Scan for the cell matching the given text and deliver its [x, y] coordinate at center. 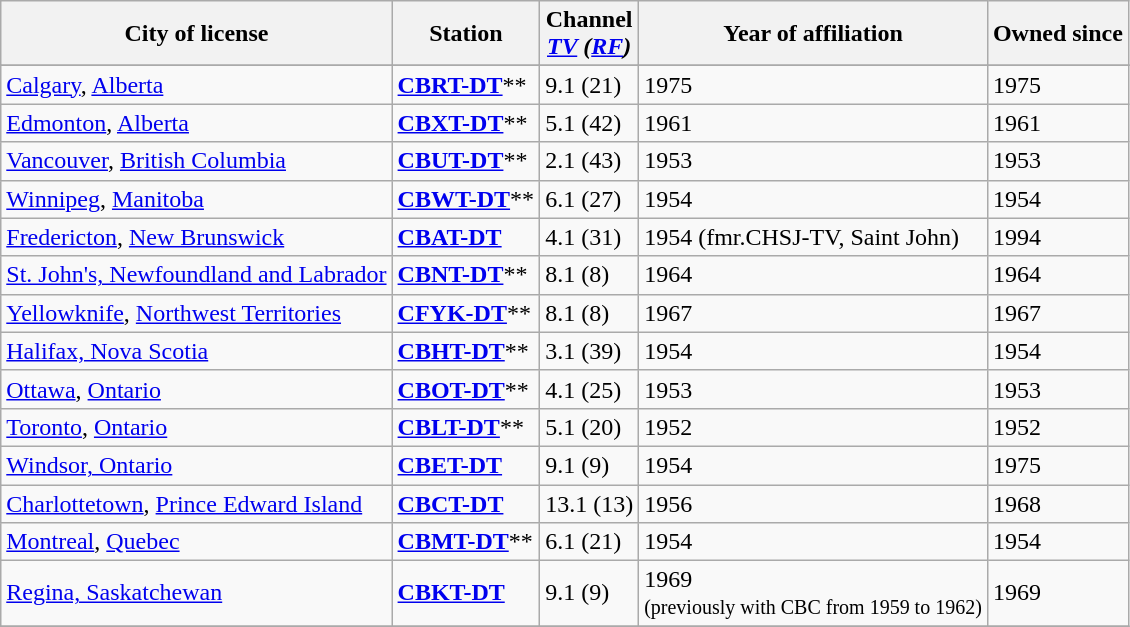
Fredericton, New Brunswick [196, 237]
CBAT-DT [466, 237]
5.1 (20) [590, 427]
Charlottetown, Prince Edward Island [196, 503]
Station [466, 34]
CBRT-DT** [466, 85]
5.1 (42) [590, 123]
CBOT-DT** [466, 389]
1969 [1058, 594]
Toronto, Ontario [196, 427]
6.1 (27) [590, 199]
1968 [1058, 503]
Vancouver, British Columbia [196, 161]
CBNT-DT** [466, 275]
9.1 (21) [590, 85]
Edmonton, Alberta [196, 123]
CBKT-DT [466, 594]
1956 [814, 503]
3.1 (39) [590, 351]
6.1 (21) [590, 542]
CBMT-DT** [466, 542]
1954 (fmr.CHSJ-TV, Saint John) [814, 237]
Owned since [1058, 34]
Calgary, Alberta [196, 85]
4.1 (31) [590, 237]
13.1 (13) [590, 503]
CBWT-DT** [466, 199]
ChannelTV (RF) [590, 34]
Year of affiliation [814, 34]
Winnipeg, Manitoba [196, 199]
CBHT-DT** [466, 351]
CBXT-DT** [466, 123]
CBLT-DT** [466, 427]
CBCT-DT [466, 503]
CFYK-DT** [466, 313]
Regina, Saskatchewan [196, 594]
4.1 (25) [590, 389]
1994 [1058, 237]
CBUT-DT** [466, 161]
Windsor, Ontario [196, 465]
CBET-DT [466, 465]
1969(previously with CBC from 1959 to 1962) [814, 594]
City of license [196, 34]
Yellowknife, Northwest Territories [196, 313]
Halifax, Nova Scotia [196, 351]
St. John's, Newfoundland and Labrador [196, 275]
Ottawa, Ontario [196, 389]
2.1 (43) [590, 161]
Montreal, Quebec [196, 542]
